Locate the cell with the specified text and output its (x, y) center coordinate. 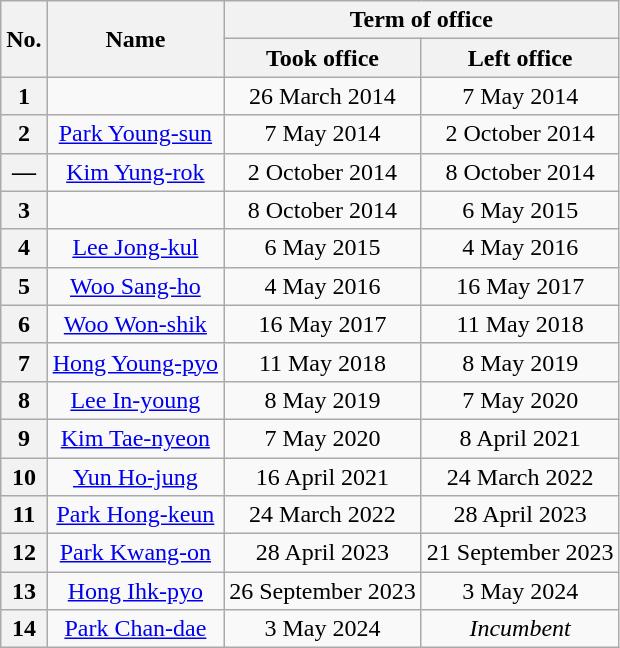
10 (24, 477)
7 (24, 362)
Lee In-young (135, 400)
Park Kwang-on (135, 553)
Park Chan-dae (135, 629)
Lee Jong-kul (135, 248)
26 March 2014 (323, 96)
Yun Ho-jung (135, 477)
— (24, 172)
Left office (520, 58)
8 (24, 400)
4 (24, 248)
Term of office (422, 20)
21 September 2023 (520, 553)
14 (24, 629)
9 (24, 438)
3 (24, 210)
Name (135, 39)
26 September 2023 (323, 591)
Woo Won-shik (135, 324)
2 (24, 134)
Hong Young-pyo (135, 362)
No. (24, 39)
Incumbent (520, 629)
Kim Yung-rok (135, 172)
1 (24, 96)
13 (24, 591)
6 (24, 324)
5 (24, 286)
Park Hong-keun (135, 515)
Hong Ihk-pyo (135, 591)
Park Young-sun (135, 134)
Kim Tae-nyeon (135, 438)
Took office (323, 58)
8 April 2021 (520, 438)
12 (24, 553)
11 (24, 515)
Woo Sang-ho (135, 286)
16 April 2021 (323, 477)
